Return the (X, Y) coordinate for the center point of the cell that contains the specified text.  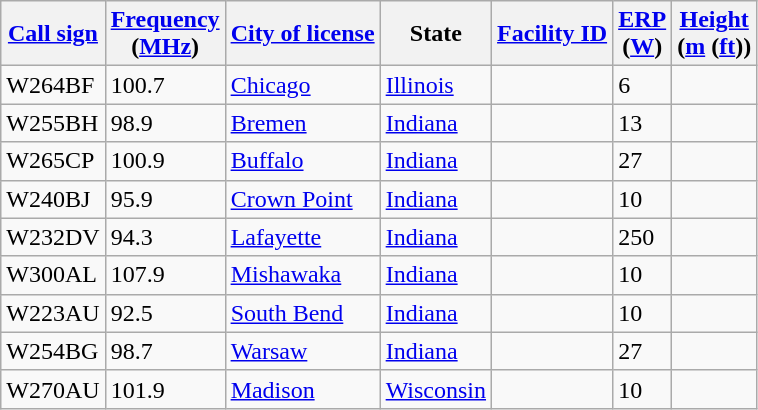
W270AU (53, 389)
6 (642, 85)
Height(m (ft)) (714, 34)
Chicago (302, 85)
13 (642, 123)
W300AL (53, 275)
Illinois (436, 85)
Crown Point (302, 199)
ERP(W) (642, 34)
Madison (302, 389)
Wisconsin (436, 389)
Bremen (302, 123)
Call sign (53, 34)
100.9 (165, 161)
W232DV (53, 237)
W255BH (53, 123)
Lafayette (302, 237)
W254BG (53, 351)
Frequency(MHz) (165, 34)
W264BF (53, 85)
W223AU (53, 313)
98.9 (165, 123)
W265CP (53, 161)
107.9 (165, 275)
City of license (302, 34)
Buffalo (302, 161)
92.5 (165, 313)
Facility ID (552, 34)
98.7 (165, 351)
100.7 (165, 85)
State (436, 34)
South Bend (302, 313)
95.9 (165, 199)
250 (642, 237)
94.3 (165, 237)
101.9 (165, 389)
Mishawaka (302, 275)
Warsaw (302, 351)
W240BJ (53, 199)
